Determine the (X, Y) coordinate at the center of the cell enclosing the given text.  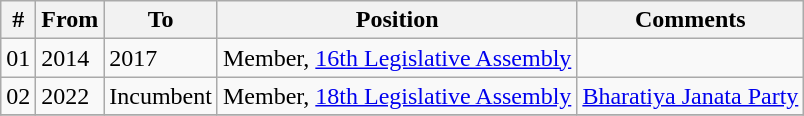
From (70, 20)
Member, 18th Legislative Assembly (396, 96)
2014 (70, 58)
01 (18, 58)
Comments (690, 20)
To (161, 20)
02 (18, 96)
Member, 16th Legislative Assembly (396, 58)
2017 (161, 58)
# (18, 20)
Position (396, 20)
2022 (70, 96)
Incumbent (161, 96)
Bharatiya Janata Party (690, 96)
